Locate the cell with the specified text and output its [x, y] center coordinate. 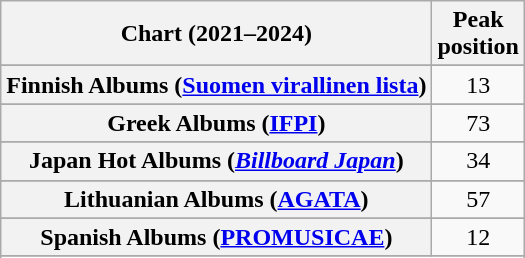
73 [478, 123]
Lithuanian Albums (AGATA) [216, 199]
Spanish Albums (PROMUSICAE) [216, 237]
57 [478, 199]
Finnish Albums (Suomen virallinen lista) [216, 85]
12 [478, 237]
13 [478, 85]
Greek Albums (IFPI) [216, 123]
Chart (2021–2024) [216, 34]
Japan Hot Albums (Billboard Japan) [216, 161]
Peakposition [478, 34]
34 [478, 161]
